Search for the cell housing the specified text and yield its (x, y) center coordinate. 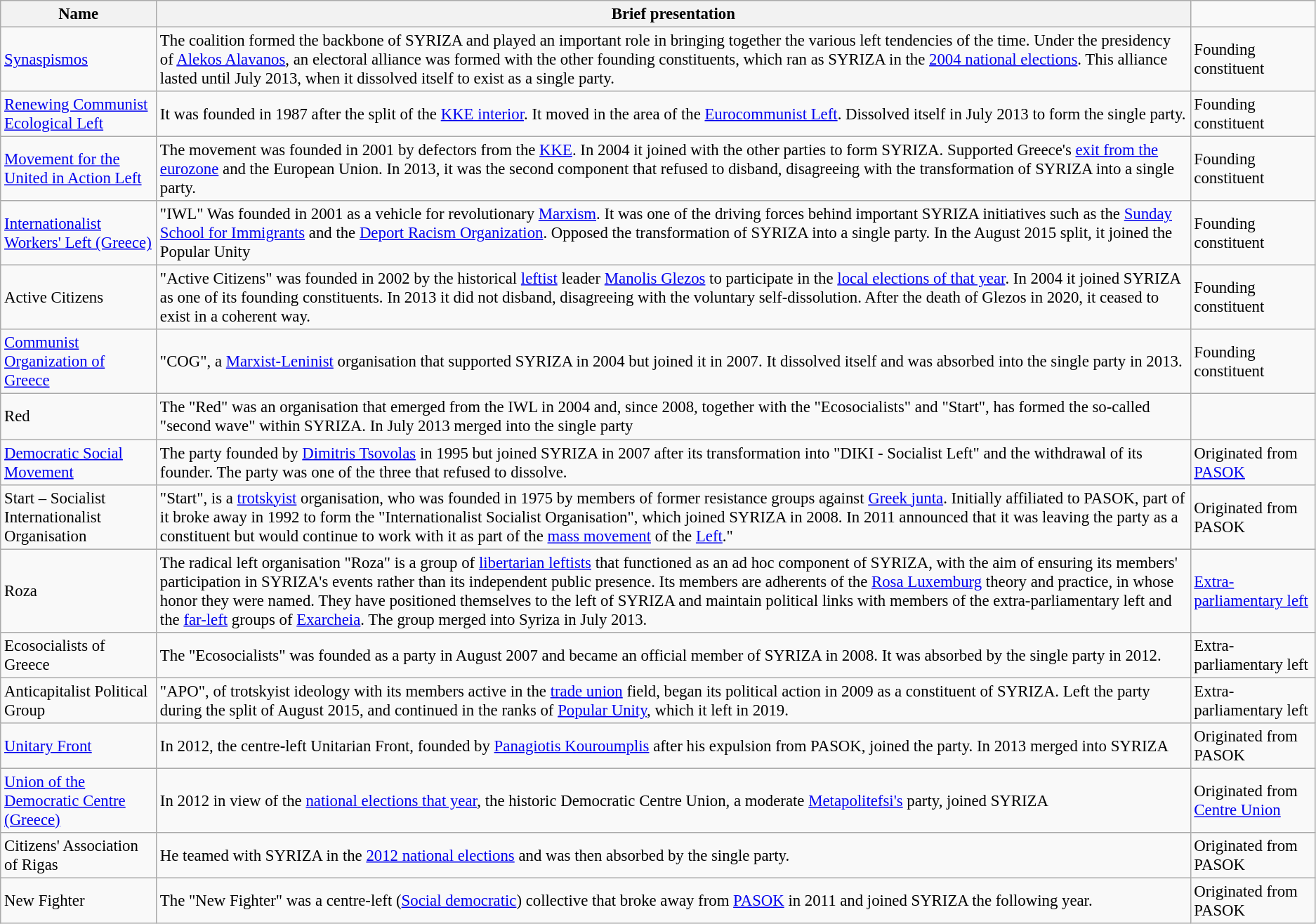
Red (79, 417)
Unitary Front (79, 746)
Internationalist Workers' Left (Greece) (79, 233)
Renewing Communist Ecological Left (79, 114)
He teamed with SYRIZA in the 2012 national elections and was then absorbed by the single party. (674, 855)
Name (79, 14)
Start – Socialist Internationalist Organisation (79, 517)
Citizens' Association of Rigas (79, 855)
Union of the Democratic Centre (Greece) (79, 800)
Democratic Social Movement (79, 462)
New Fighter (79, 900)
Synaspismos (79, 60)
Roza (79, 591)
The "New Fighter" was a centre-left (Social democratic) collective that broke away from PASOK in 2011 and joined SYRIZA the following year. (674, 900)
Brief presentation (674, 14)
Anticapitalist Political Group (79, 701)
Ecosocialists of Greece (79, 654)
Communist Organization of Greece (79, 362)
Active Citizens (79, 298)
Originated from Centre Union (1253, 800)
Movement for the United in Action Left (79, 169)
In 2012 in view of the national elections that year, the historic Democratic Centre Union, a moderate Metapolitefsi's party, joined SYRIZA (674, 800)
